Pinpoint the cell where the given text exists, returning its (x, y) midpoint coordinate. 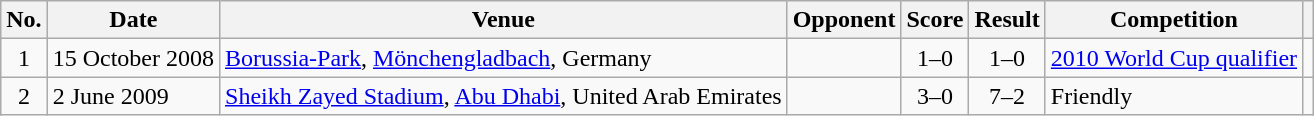
2 (24, 96)
Sheikh Zayed Stadium, Abu Dhabi, United Arab Emirates (504, 96)
Score (935, 20)
7–2 (1007, 96)
Date (133, 20)
Friendly (1174, 96)
15 October 2008 (133, 58)
1 (24, 58)
Competition (1174, 20)
Borussia-Park, Mönchengladbach, Germany (504, 58)
Result (1007, 20)
2010 World Cup qualifier (1174, 58)
2 June 2009 (133, 96)
Opponent (844, 20)
Venue (504, 20)
No. (24, 20)
3–0 (935, 96)
